Pinpoint the cell where the given text exists, returning its [X, Y] midpoint coordinate. 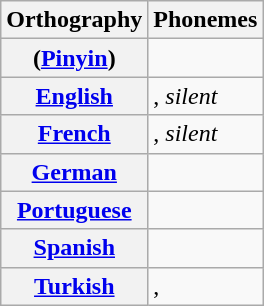
English [74, 96]
Portuguese [74, 210]
, [206, 286]
Phonemes [206, 20]
Spanish [74, 248]
Turkish [74, 286]
Orthography [74, 20]
French [74, 134]
German [74, 172]
(Pinyin) [74, 58]
